Capture the cell that displays the provided text and extract its (x, y) central coordinate. 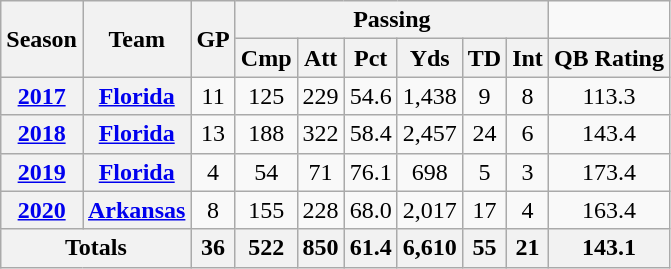
Arkansas (136, 210)
6 (528, 134)
125 (266, 96)
2018 (42, 134)
2017 (42, 96)
68.0 (370, 210)
3 (528, 172)
Season (42, 39)
143.4 (608, 134)
Passing (392, 20)
2,457 (430, 134)
54 (266, 172)
113.3 (608, 96)
6,610 (430, 248)
71 (320, 172)
Att (320, 58)
61.4 (370, 248)
2020 (42, 210)
GP (213, 39)
55 (484, 248)
QB Rating (608, 58)
Int (528, 58)
36 (213, 248)
698 (430, 172)
2,017 (430, 210)
17 (484, 210)
322 (320, 134)
143.1 (608, 248)
58.4 (370, 134)
Pct (370, 58)
Team (136, 39)
Cmp (266, 58)
76.1 (370, 172)
229 (320, 96)
5 (484, 172)
188 (266, 134)
24 (484, 134)
1,438 (430, 96)
21 (528, 248)
13 (213, 134)
2019 (42, 172)
522 (266, 248)
155 (266, 210)
TD (484, 58)
Yds (430, 58)
54.6 (370, 96)
228 (320, 210)
Totals (96, 248)
9 (484, 96)
11 (213, 96)
850 (320, 248)
163.4 (608, 210)
173.4 (608, 172)
